Determine the [X, Y] coordinate at the center of the cell enclosing the given text.  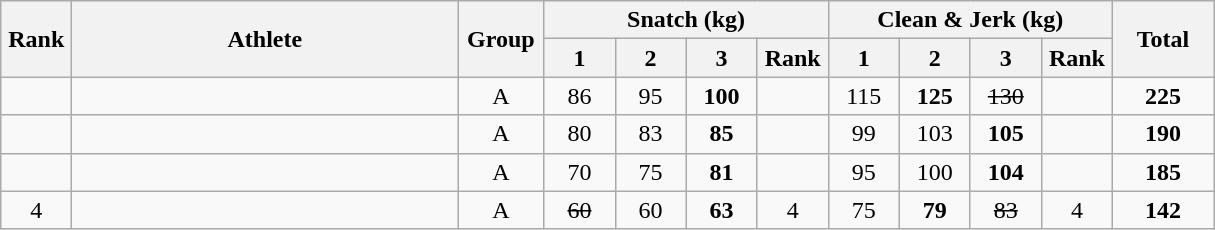
80 [580, 134]
103 [934, 134]
63 [722, 210]
185 [1162, 172]
142 [1162, 210]
125 [934, 96]
70 [580, 172]
Group [501, 39]
130 [1006, 96]
99 [864, 134]
104 [1006, 172]
79 [934, 210]
190 [1162, 134]
Total [1162, 39]
115 [864, 96]
225 [1162, 96]
85 [722, 134]
Athlete [265, 39]
86 [580, 96]
81 [722, 172]
Clean & Jerk (kg) [970, 20]
105 [1006, 134]
Snatch (kg) [686, 20]
